Pinpoint the cell where the given text exists, returning its [X, Y] midpoint coordinate. 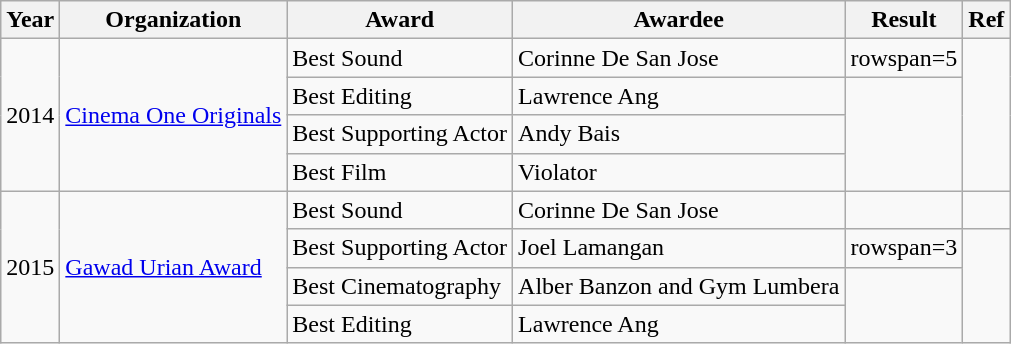
Gawad Urian Award [174, 267]
Best Cinematography [400, 286]
Violator [679, 172]
Award [400, 20]
2015 [30, 267]
Awardee [679, 20]
Alber Banzon and Gym Lumbera [679, 286]
Joel Lamangan [679, 248]
rowspan=5 [904, 58]
Best Film [400, 172]
Andy Bais [679, 134]
Result [904, 20]
Organization [174, 20]
Ref [986, 20]
2014 [30, 115]
Cinema One Originals [174, 115]
rowspan=3 [904, 248]
Year [30, 20]
